Pinpoint the cell where the given text exists, returning its (x, y) midpoint coordinate. 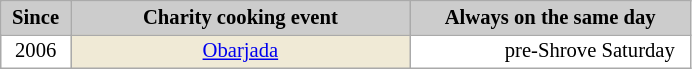
Charity cooking event (240, 17)
Since (36, 17)
Obarjada (240, 51)
pre-Shrove Saturday (550, 51)
2006 (36, 51)
Always on the same day (550, 17)
